Determine the [X, Y] coordinate at the center of the cell enclosing the given text.  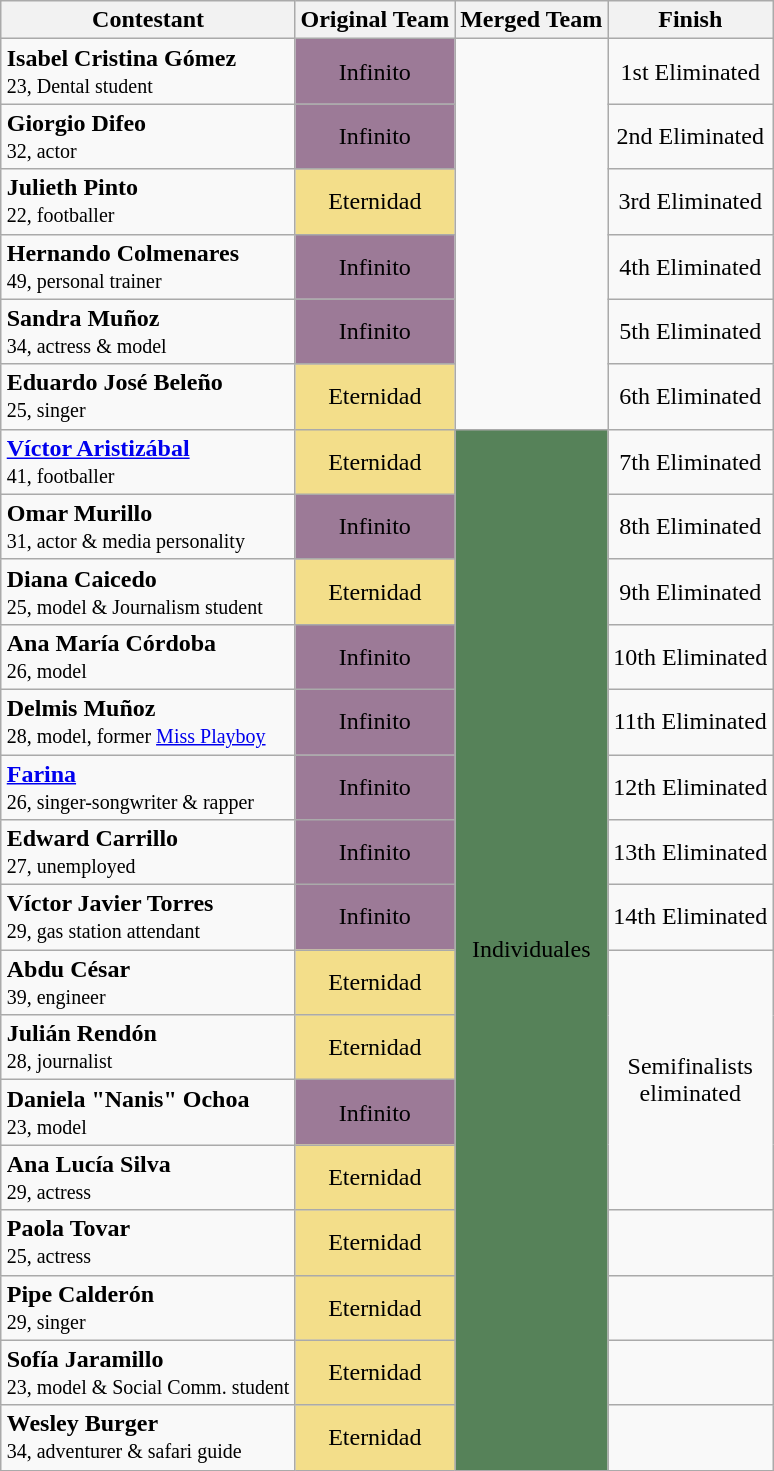
8th Eliminated [690, 526]
Merged Team [532, 20]
14th Eliminated [690, 918]
12th Eliminated [690, 786]
Pipe Calderón29, singer [148, 1308]
Farina26, singer-songwriter & rapper [148, 786]
Víctor Javier Torres29, gas station attendant [148, 918]
6th Eliminated [690, 396]
9th Eliminated [690, 592]
Individuales [532, 950]
Isabel Cristina Gómez23, Dental student [148, 72]
Contestant [148, 20]
4th Eliminated [690, 266]
Hernando Colmenares49, personal trainer [148, 266]
Daniela "Nanis" Ochoa23, model [148, 1112]
Sofía Jaramillo23, model & Social Comm. student [148, 1372]
Diana Caicedo25, model & Journalism student [148, 592]
1st Eliminated [690, 72]
11th Eliminated [690, 722]
10th Eliminated [690, 656]
Wesley Burger34, adventurer & safari guide [148, 1438]
3rd Eliminated [690, 202]
Edward Carrillo27, unemployed [148, 852]
Víctor Aristizábal41, footballer [148, 462]
Julián Rendón28, journalist [148, 1048]
Abdu César39, engineer [148, 982]
Semifinalistseliminated [690, 1080]
Sandra Muñoz34, actress & model [148, 332]
Eduardo José Beleño25, singer [148, 396]
Delmis Muñoz28, model, former Miss Playboy [148, 722]
Ana María Córdoba26, model [148, 656]
Paola Tovar25, actress [148, 1242]
Omar Murillo31, actor & media personality [148, 526]
7th Eliminated [690, 462]
Julieth Pinto22, footballer [148, 202]
5th Eliminated [690, 332]
13th Eliminated [690, 852]
Ana Lucía Silva29, actress [148, 1178]
2nd Eliminated [690, 136]
Giorgio Difeo32, actor [148, 136]
Original Team [375, 20]
Finish [690, 20]
